Scan for the cell matching the given text and deliver its [X, Y] coordinate at center. 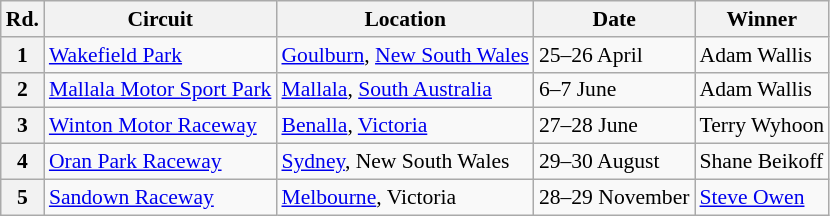
Sydney, New South Wales [404, 162]
Circuit [160, 19]
Winton Motor Raceway [160, 126]
3 [22, 126]
Benalla, Victoria [404, 126]
Shane Beikoff [762, 162]
Melbourne, Victoria [404, 197]
Sandown Raceway [160, 197]
Steve Owen [762, 197]
6–7 June [614, 90]
Mallala, South Australia [404, 90]
27–28 June [614, 126]
Date [614, 19]
Wakefield Park [160, 55]
2 [22, 90]
Rd. [22, 19]
29–30 August [614, 162]
Location [404, 19]
Mallala Motor Sport Park [160, 90]
Terry Wyhoon [762, 126]
5 [22, 197]
1 [22, 55]
Oran Park Raceway [160, 162]
4 [22, 162]
Winner [762, 19]
25–26 April [614, 55]
Goulburn, New South Wales [404, 55]
28–29 November [614, 197]
